Identify which cell holds the provided text, then report its (X, Y) central coordinate. 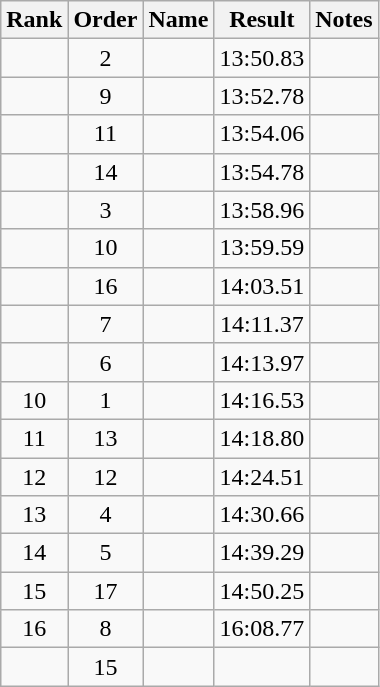
2 (106, 58)
13:59.59 (262, 248)
6 (106, 362)
14:39.29 (262, 553)
17 (106, 591)
14:50.25 (262, 591)
Notes (344, 20)
14:24.51 (262, 477)
Rank (34, 20)
14:30.66 (262, 515)
8 (106, 629)
14:18.80 (262, 438)
3 (106, 210)
14:11.37 (262, 324)
Result (262, 20)
13:58.96 (262, 210)
13:50.83 (262, 58)
13:52.78 (262, 96)
14:16.53 (262, 400)
14:13.97 (262, 362)
9 (106, 96)
16:08.77 (262, 629)
1 (106, 400)
4 (106, 515)
13:54.78 (262, 172)
14:03.51 (262, 286)
Name (178, 20)
5 (106, 553)
13:54.06 (262, 134)
Order (106, 20)
7 (106, 324)
